Pinpoint the cell where the given text exists, returning its [X, Y] midpoint coordinate. 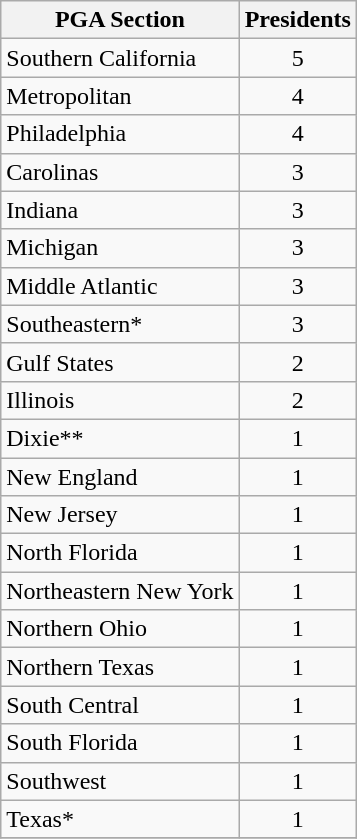
Carolinas [120, 172]
North Florida [120, 553]
5 [298, 58]
South Central [120, 705]
New England [120, 477]
Southwest [120, 781]
Southeastern* [120, 324]
Presidents [298, 20]
Northern Ohio [120, 629]
Michigan [120, 248]
Dixie** [120, 438]
Indiana [120, 210]
South Florida [120, 743]
Gulf States [120, 362]
Northern Texas [120, 667]
Northeastern New York [120, 591]
New Jersey [120, 515]
Illinois [120, 400]
Southern California [120, 58]
Philadelphia [120, 134]
PGA Section [120, 20]
Metropolitan [120, 96]
Middle Atlantic [120, 286]
Texas* [120, 819]
